Scan for the cell matching the given text and deliver its [x, y] coordinate at center. 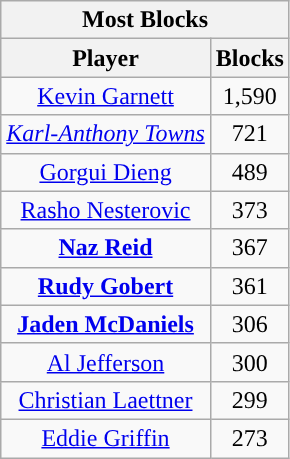
361 [250, 286]
489 [250, 172]
Al Jefferson [106, 362]
273 [250, 438]
299 [250, 400]
Rasho Nesterovic [106, 210]
Blocks [250, 58]
Player [106, 58]
367 [250, 248]
Jaden McDaniels [106, 324]
306 [250, 324]
Gorgui Dieng [106, 172]
Christian Laettner [106, 400]
Naz Reid [106, 248]
Eddie Griffin [106, 438]
1,590 [250, 96]
Most Blocks [146, 20]
373 [250, 210]
Kevin Garnett [106, 96]
300 [250, 362]
Karl-Anthony Towns [106, 134]
721 [250, 134]
Rudy Gobert [106, 286]
